Pinpoint the cell where the given text exists, returning its [X, Y] midpoint coordinate. 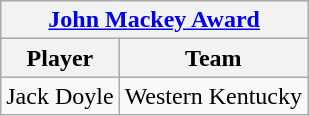
Player [60, 58]
Western Kentucky [213, 96]
Team [213, 58]
John Mackey Award [154, 20]
Jack Doyle [60, 96]
